Capture the cell that displays the provided text and extract its [X, Y] central coordinate. 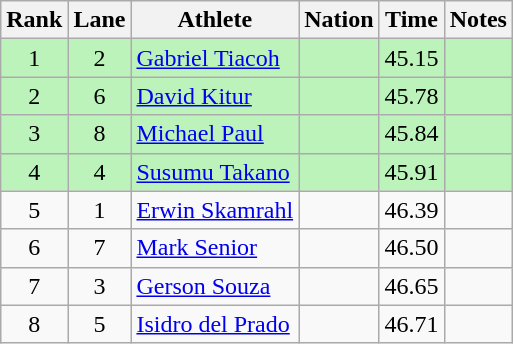
45.15 [412, 58]
46.50 [412, 248]
Time [412, 20]
David Kitur [215, 96]
Michael Paul [215, 134]
Rank [34, 20]
Susumu Takano [215, 172]
46.39 [412, 210]
Athlete [215, 20]
Lane [100, 20]
46.65 [412, 286]
Mark Senior [215, 248]
45.91 [412, 172]
Isidro del Prado [215, 324]
Nation [339, 20]
45.84 [412, 134]
45.78 [412, 96]
46.71 [412, 324]
Gabriel Tiacoh [215, 58]
Notes [478, 20]
Erwin Skamrahl [215, 210]
Gerson Souza [215, 286]
